Capture the cell that displays the provided text and extract its [x, y] central coordinate. 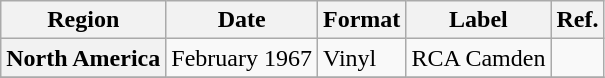
Label [478, 20]
Ref. [578, 20]
Format [361, 20]
Vinyl [361, 58]
February 1967 [242, 58]
North America [84, 58]
Region [84, 20]
RCA Camden [478, 58]
Date [242, 20]
